Pinpoint the cell where the given text exists, returning its (X, Y) midpoint coordinate. 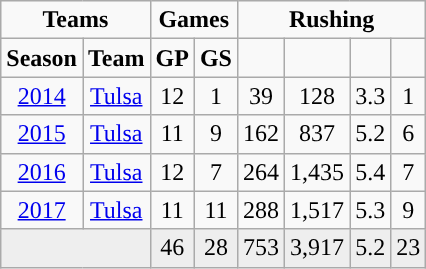
Season (42, 58)
2016 (42, 172)
5.3 (370, 210)
6 (408, 134)
2015 (42, 134)
23 (408, 248)
128 (318, 96)
5.4 (370, 172)
Teams (76, 20)
162 (260, 134)
1,517 (318, 210)
GP (172, 58)
2017 (42, 210)
46 (172, 248)
1,435 (318, 172)
Games (194, 20)
28 (216, 248)
3.3 (370, 96)
288 (260, 210)
Rushing (331, 20)
837 (318, 134)
GS (216, 58)
3,917 (318, 248)
264 (260, 172)
39 (260, 96)
753 (260, 248)
2014 (42, 96)
Team (116, 58)
